Capture the cell that displays the provided text and extract its (x, y) central coordinate. 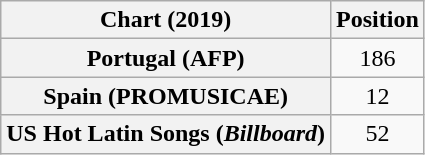
Spain (PROMUSICAE) (166, 96)
Chart (2019) (166, 20)
Position (378, 20)
US Hot Latin Songs (Billboard) (166, 134)
52 (378, 134)
Portugal (AFP) (166, 58)
12 (378, 96)
186 (378, 58)
